For the text-containing cell, return its midpoint in (X, Y) coordinate format. 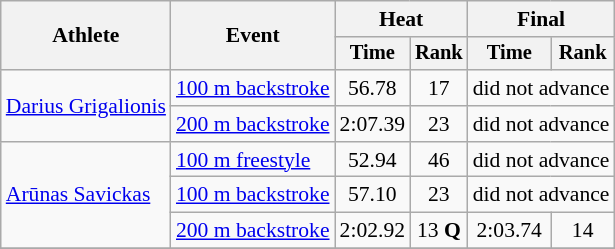
Athlete (86, 36)
Darius Grigalionis (86, 106)
52.94 (372, 160)
Arūnas Savickas (86, 196)
46 (439, 160)
2:07.39 (372, 124)
Final (542, 19)
13 Q (439, 231)
56.78 (372, 88)
2:03.74 (510, 231)
57.10 (372, 195)
Event (253, 36)
14 (583, 231)
17 (439, 88)
100 m freestyle (253, 160)
Heat (402, 19)
2:02.92 (372, 231)
